Output the [x, y] coordinate of the center of the cell containing the given text.  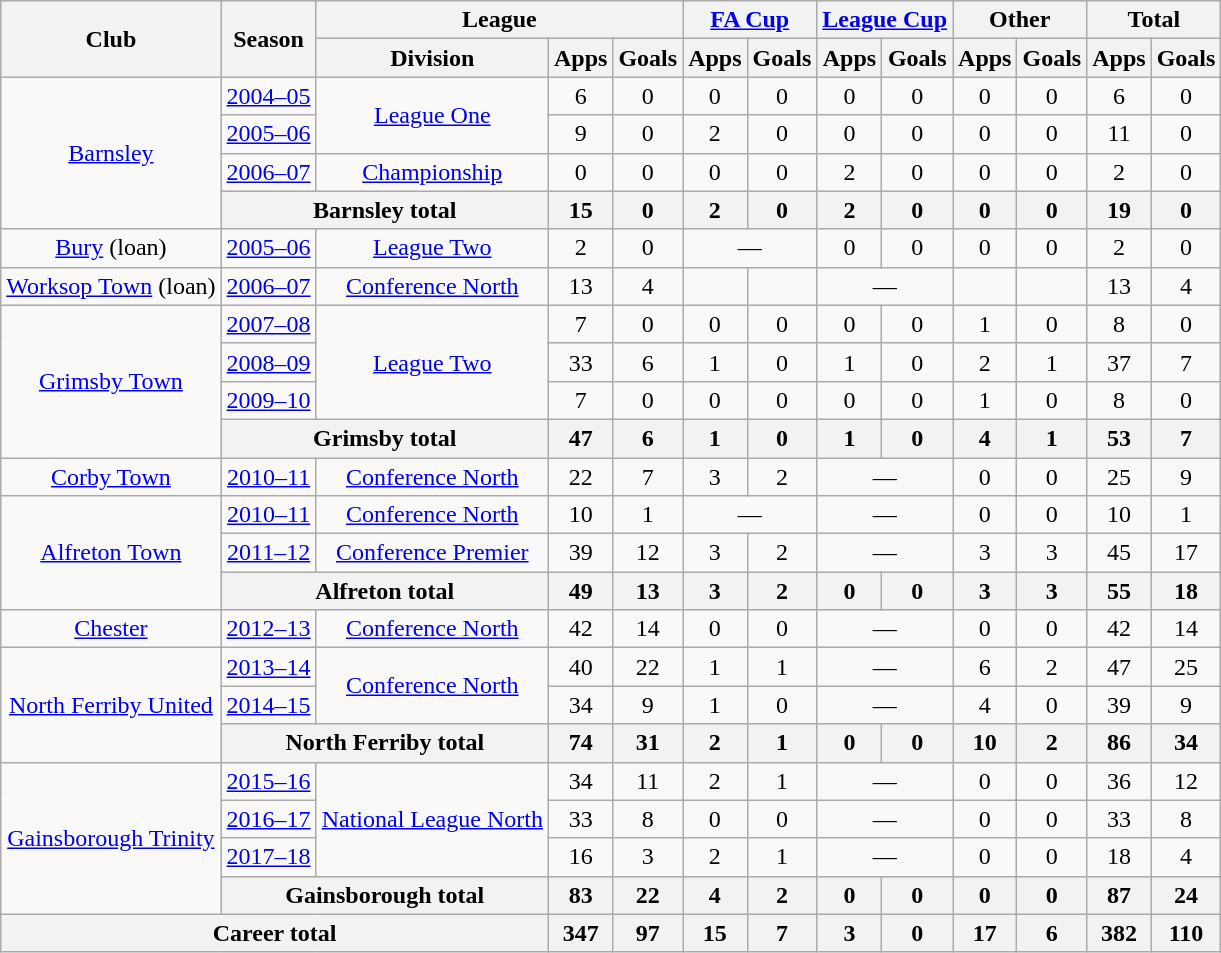
Gainsborough Trinity [111, 838]
Career total [275, 933]
Barnsley total [384, 210]
2011–12 [268, 553]
FA Cup [750, 20]
Total [1154, 20]
Alfreton total [384, 591]
19 [1119, 210]
Worksop Town (loan) [111, 286]
37 [1119, 362]
Corby Town [111, 477]
Chester [111, 629]
League [499, 20]
Season [268, 39]
League One [432, 115]
Bury (loan) [111, 248]
49 [580, 591]
86 [1119, 743]
55 [1119, 591]
36 [1119, 781]
Gainsborough total [384, 895]
2013–14 [268, 667]
2009–10 [268, 400]
97 [648, 933]
2012–13 [268, 629]
110 [1186, 933]
Grimsby Town [111, 381]
Other [1020, 20]
Barnsley [111, 153]
Division [432, 58]
24 [1186, 895]
2007–08 [268, 324]
League Cup [885, 20]
National League North [432, 819]
Alfreton Town [111, 553]
382 [1119, 933]
83 [580, 895]
Grimsby total [384, 438]
87 [1119, 895]
16 [580, 857]
45 [1119, 553]
2004–05 [268, 96]
31 [648, 743]
347 [580, 933]
74 [580, 743]
2017–18 [268, 857]
Championship [432, 172]
2016–17 [268, 819]
2008–09 [268, 362]
North Ferriby United [111, 705]
53 [1119, 438]
2014–15 [268, 705]
Club [111, 39]
40 [580, 667]
North Ferriby total [384, 743]
2015–16 [268, 781]
Conference Premier [432, 553]
